From the cell containing the given text, extract its center point as [X, Y] coordinate. 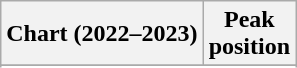
Peakposition [249, 34]
Chart (2022–2023) [102, 34]
